Find where the given text appears and provide that cell's center as (X, Y) coordinate. 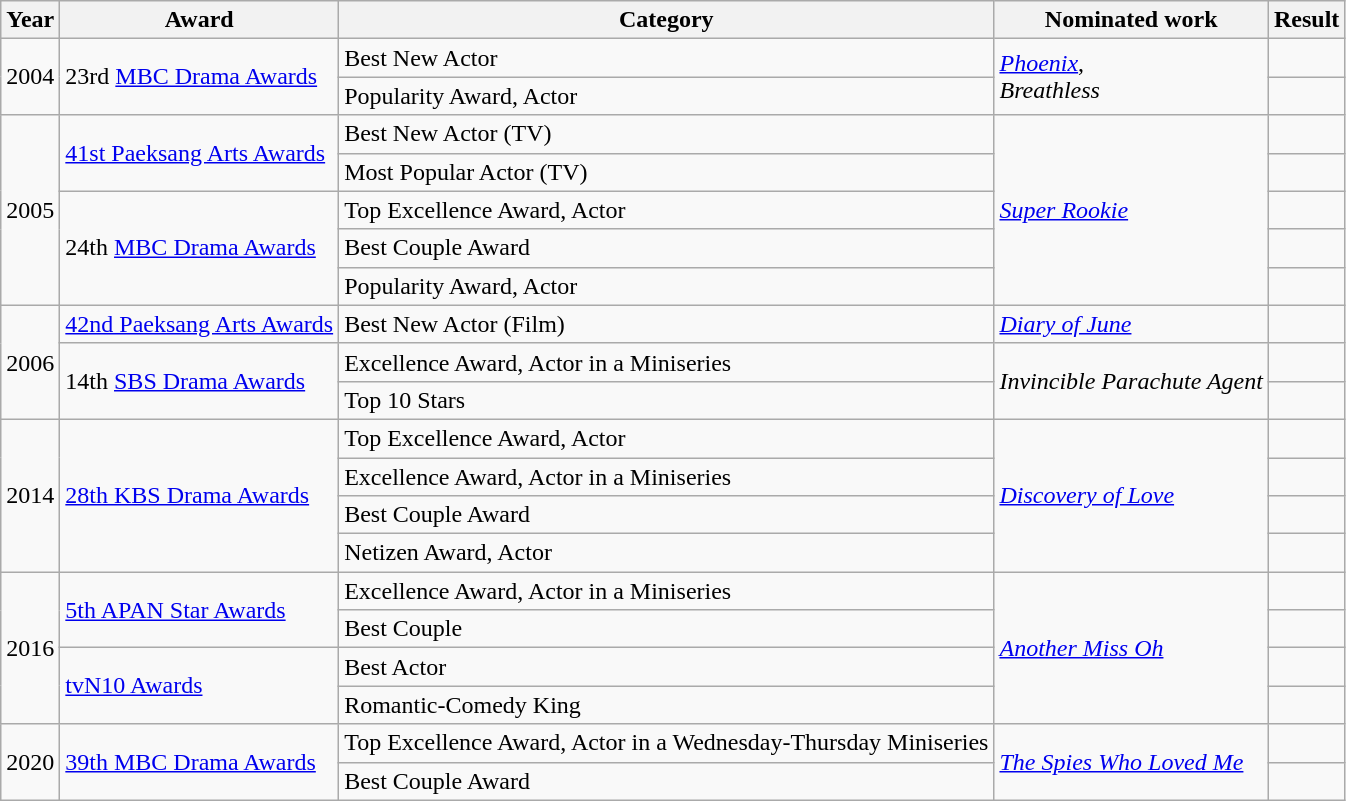
2006 (30, 362)
Award (200, 20)
Top Excellence Award, Actor in a Wednesday-Thursday Miniseries (666, 743)
39th MBC Drama Awards (200, 762)
Romantic-Comedy King (666, 705)
5th APAN Star Awards (200, 610)
Diary of June (1132, 324)
28th KBS Drama Awards (200, 495)
Top 10 Stars (666, 400)
42nd Paeksang Arts Awards (200, 324)
Nominated work (1132, 20)
Most Popular Actor (TV) (666, 172)
Best Actor (666, 667)
2020 (30, 762)
24th MBC Drama Awards (200, 248)
23rd MBC Drama Awards (200, 77)
2014 (30, 495)
tvN10 Awards (200, 686)
Best New Actor (666, 58)
14th SBS Drama Awards (200, 381)
Super Rookie (1132, 210)
2004 (30, 77)
Best Couple (666, 629)
Year (30, 20)
Invincible Parachute Agent (1132, 381)
41st Paeksang Arts Awards (200, 153)
The Spies Who Loved Me (1132, 762)
Result (1306, 20)
2016 (30, 648)
Phoenix, Breathless (1132, 77)
Netizen Award, Actor (666, 553)
2005 (30, 210)
Discovery of Love (1132, 495)
Category (666, 20)
Another Miss Oh (1132, 648)
Best New Actor (Film) (666, 324)
Best New Actor (TV) (666, 134)
